Determine the (X, Y) coordinate at the center of the cell enclosing the given text.  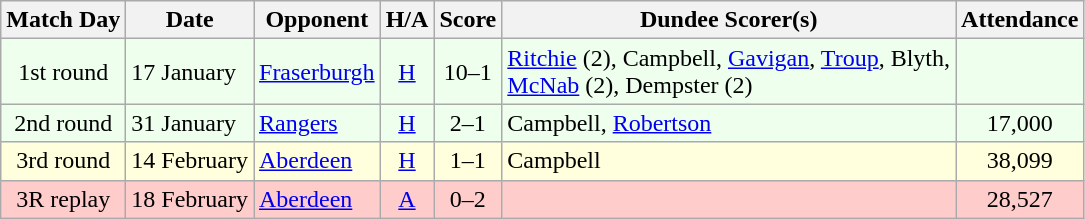
Date (190, 20)
2nd round (64, 123)
0–2 (468, 199)
Campbell (729, 161)
Rangers (318, 123)
A (407, 199)
1–1 (468, 161)
10–1 (468, 72)
H/A (407, 20)
Campbell, Robertson (729, 123)
18 February (190, 199)
Attendance (1020, 20)
Dundee Scorer(s) (729, 20)
14 February (190, 161)
3R replay (64, 199)
38,099 (1020, 161)
2–1 (468, 123)
31 January (190, 123)
Fraserburgh (318, 72)
Score (468, 20)
Match Day (64, 20)
17,000 (1020, 123)
Opponent (318, 20)
1st round (64, 72)
Ritchie (2), Campbell, Gavigan, Troup, Blyth,McNab (2), Dempster (2) (729, 72)
3rd round (64, 161)
17 January (190, 72)
28,527 (1020, 199)
